Capture the cell that displays the provided text and extract its (X, Y) central coordinate. 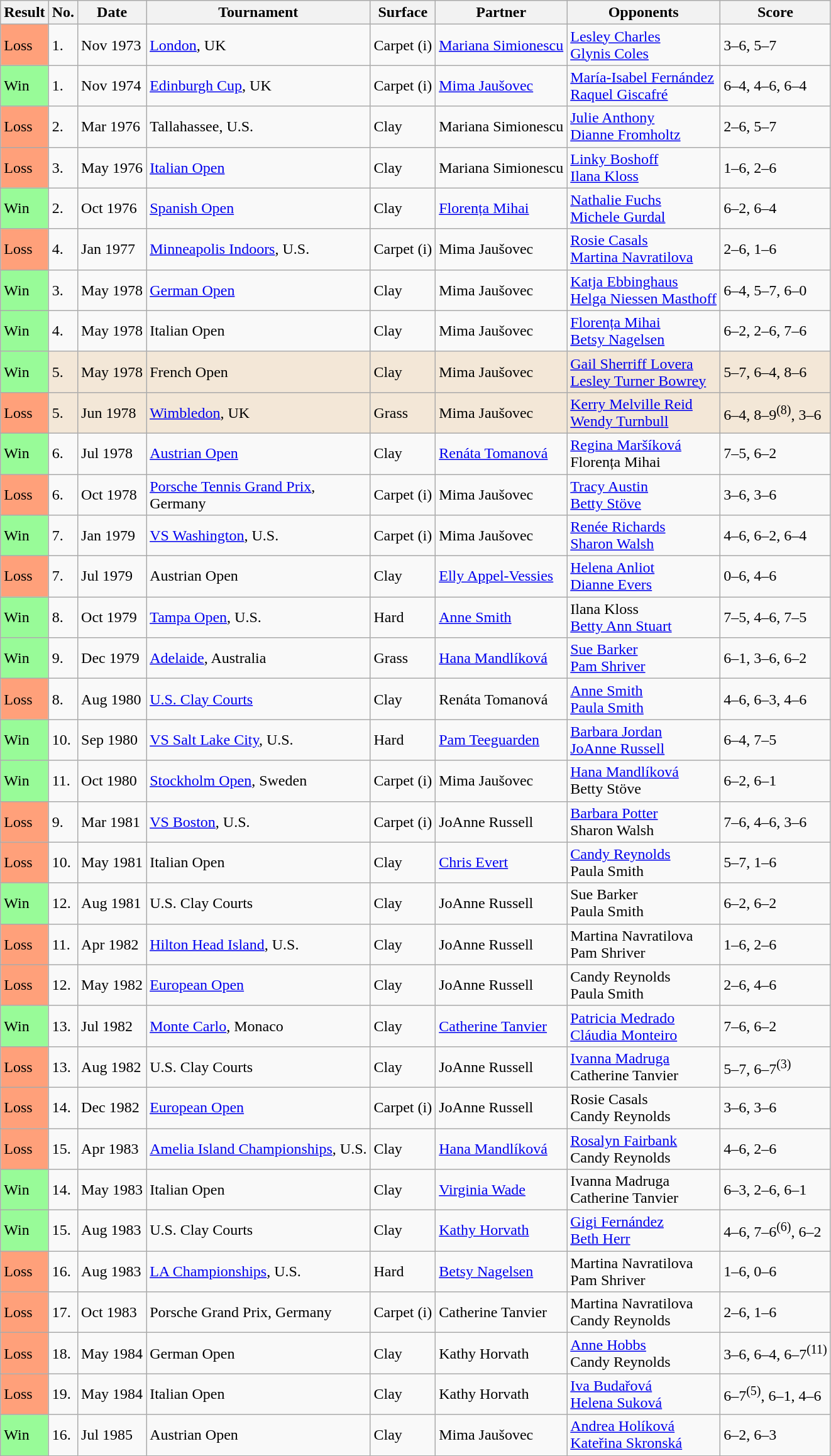
3–6, 6–4, 6–7(11) (776, 1354)
3–6, 5–7 (776, 45)
5–7, 1–6 (776, 862)
Score (776, 13)
Mar 1981 (112, 822)
Hana Mandlíková Betty Stöve (644, 780)
May 1981 (112, 862)
Anne Hobbs Candy Reynolds (644, 1354)
Renée Richards Sharon Walsh (644, 535)
Oct 1983 (112, 1312)
Spanish Open (258, 209)
Iva Budařová Helena Suková (644, 1394)
5–7, 6–7(3) (776, 1067)
Gigi Fernández Beth Herr (644, 1230)
6–2, 6–1 (776, 780)
Lesley Charles Glynis Coles (644, 45)
Ilana Kloss Betty Ann Stuart (644, 617)
LA Championships, U.S. (258, 1272)
Sep 1980 (112, 740)
6–4, 8–9(8), 3–6 (776, 412)
Aug 1980 (112, 699)
May 1976 (112, 167)
Tallahassee, U.S. (258, 127)
7–6, 6–2 (776, 1026)
Jul 1979 (112, 577)
0–6, 4–6 (776, 577)
Monte Carlo, Monaco (258, 1026)
Andrea Holíková Kateřina Skronská (644, 1435)
Jan 1977 (112, 249)
Hilton Head Island, U.S. (258, 944)
Regina Maršíková Florența Mihai (644, 454)
6–4, 7–5 (776, 740)
Sue Barker Pam Shriver (644, 659)
6–2, 6–3 (776, 1435)
Surface (403, 13)
Chris Evert (502, 862)
Oct 1976 (112, 209)
No. (63, 13)
Rosie Casals Martina Navratilova (644, 249)
6–2, 6–4 (776, 209)
Edinburgh Cup, UK (258, 85)
Partner (502, 13)
Aug 1981 (112, 904)
Barbara Jordan JoAnne Russell (644, 740)
Dec 1979 (112, 659)
Julie Anthony Dianne Fromholtz (644, 127)
Kerry Melville Reid Wendy Turnbull (644, 412)
Dec 1982 (112, 1107)
Martina Navratilova Candy Reynolds (644, 1312)
French Open (258, 372)
Helena Anliot Dianne Evers (644, 577)
Jul 1982 (112, 1026)
Jul 1985 (112, 1435)
Apr 1982 (112, 944)
Jan 1979 (112, 535)
Stockholm Open, Sweden (258, 780)
2–6, 5–7 (776, 127)
Oct 1978 (112, 494)
Virginia Wade (502, 1190)
VS Washington, U.S. (258, 535)
6–1, 3–6, 6–2 (776, 659)
London, UK (258, 45)
Pam Teeguarden (502, 740)
Rosie Casals Candy Reynolds (644, 1107)
6–7(5), 6–1, 4–6 (776, 1394)
Linky Boshoff Ilana Kloss (644, 167)
Jul 1978 (112, 454)
Jun 1978 (112, 412)
Tampa Open, U.S. (258, 617)
Tracy Austin Betty Stöve (644, 494)
Barbara Potter Sharon Walsh (644, 822)
6–3, 2–6, 6–1 (776, 1190)
7–6, 4–6, 3–6 (776, 822)
Elly Appel-Vessies (502, 577)
17. (63, 1312)
4–6, 7–6(6), 6–2 (776, 1230)
Aug 1982 (112, 1067)
May 1983 (112, 1190)
Opponents (644, 13)
Porsche Tennis Grand Prix, Germany (258, 494)
Katja Ebbinghaus Helga Niessen Masthoff (644, 290)
4–6, 2–6 (776, 1149)
Sue Barker Paula Smith (644, 904)
May 1982 (112, 985)
5–7, 6–4, 8–6 (776, 372)
Minneapolis Indoors, U.S. (258, 249)
Florența Mihai (502, 209)
6–4, 5–7, 6–0 (776, 290)
6–4, 4–6, 6–4 (776, 85)
Oct 1979 (112, 617)
VS Boston, U.S. (258, 822)
Mar 1976 (112, 127)
Oct 1980 (112, 780)
Nathalie Fuchs Michele Gurdal (644, 209)
Anne Smith Paula Smith (644, 699)
6–2, 2–6, 7–6 (776, 331)
Adelaide, Australia (258, 659)
Apr 1983 (112, 1149)
19. (63, 1394)
Porsche Grand Prix, Germany (258, 1312)
7–5, 6–2 (776, 454)
Nov 1973 (112, 45)
1–6, 0–6 (776, 1272)
7–5, 4–6, 7–5 (776, 617)
4–6, 6–2, 6–4 (776, 535)
18. (63, 1354)
4–6, 6–3, 4–6 (776, 699)
Rosalyn Fairbank Candy Reynolds (644, 1149)
Betsy Nagelsen (502, 1272)
Patricia Medrado Cláudia Monteiro (644, 1026)
María-Isabel Fernández Raquel Giscafré (644, 85)
VS Salt Lake City, U.S. (258, 740)
Result (25, 13)
Amelia Island Championships, U.S. (258, 1149)
6–2, 6–2 (776, 904)
Date (112, 13)
Gail Sherriff Lovera Lesley Turner Bowrey (644, 372)
Nov 1974 (112, 85)
Florența Mihai Betsy Nagelsen (644, 331)
Wimbledon, UK (258, 412)
Tournament (258, 13)
Anne Smith (502, 617)
2–6, 4–6 (776, 985)
